Return the [x, y] coordinate for the center point of the cell that contains the specified text.  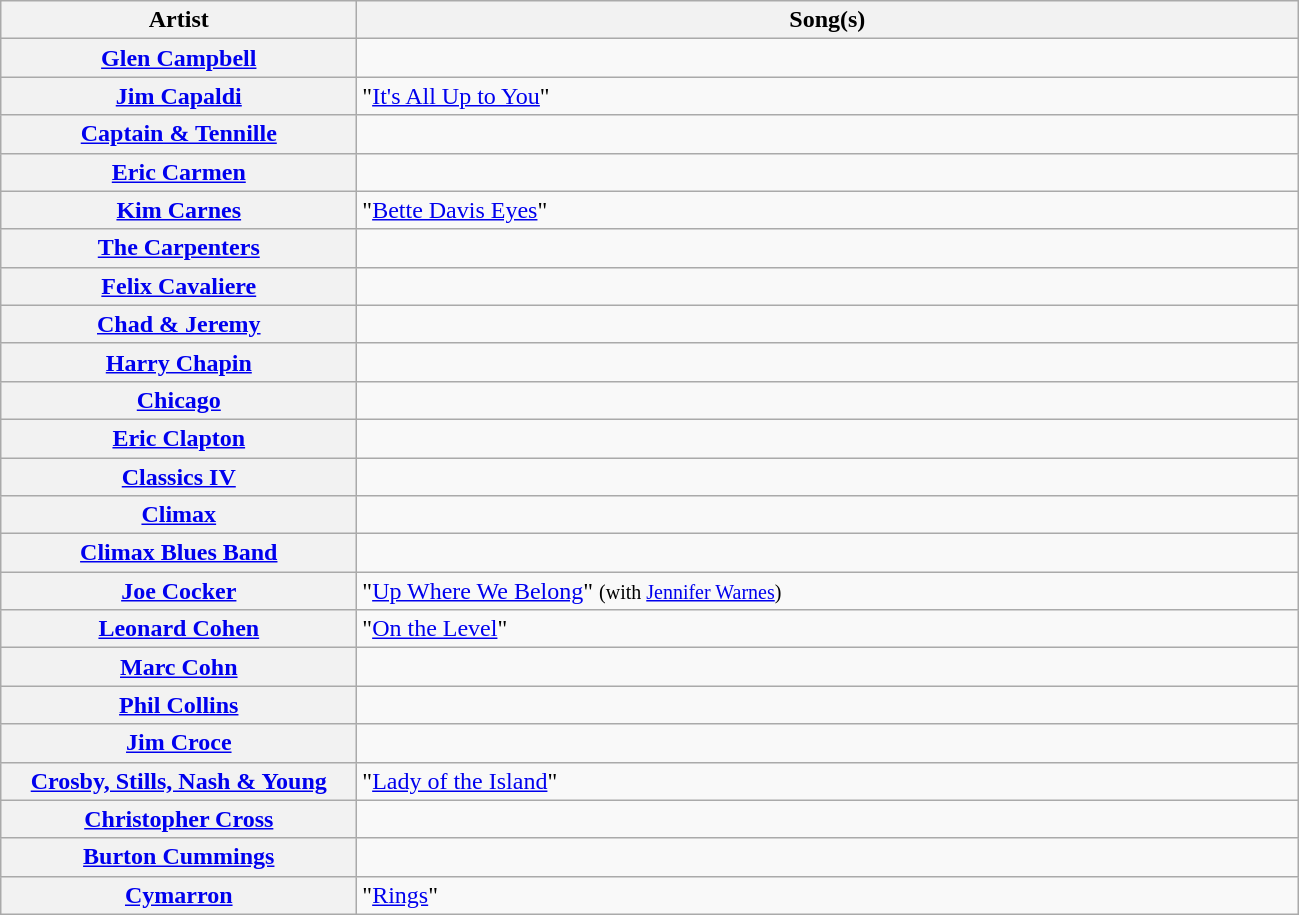
"Bette Davis Eyes" [828, 210]
Phil Collins [179, 705]
Glen Campbell [179, 58]
Captain & Tennille [179, 134]
Song(s) [828, 20]
"Lady of the Island" [828, 781]
Classics IV [179, 477]
Cymarron [179, 895]
Leonard Cohen [179, 629]
Chad & Jeremy [179, 324]
Burton Cummings [179, 857]
Artist [179, 20]
"Rings" [828, 895]
"Up Where We Belong" (with Jennifer Warnes) [828, 591]
Eric Clapton [179, 438]
"On the Level" [828, 629]
Jim Croce [179, 743]
"It's All Up to You" [828, 96]
Christopher Cross [179, 819]
Chicago [179, 400]
Joe Cocker [179, 591]
Jim Capaldi [179, 96]
The Carpenters [179, 248]
Crosby, Stills, Nash & Young [179, 781]
Harry Chapin [179, 362]
Climax [179, 515]
Climax Blues Band [179, 553]
Felix Cavaliere [179, 286]
Marc Cohn [179, 667]
Kim Carnes [179, 210]
Eric Carmen [179, 172]
